Capture the cell that displays the provided text and extract its [x, y] central coordinate. 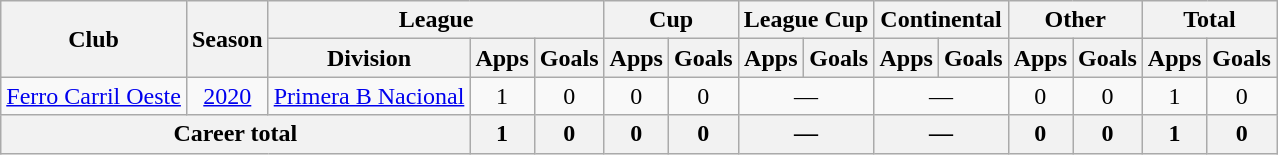
League [436, 20]
Cup [671, 20]
Primera B Nacional [369, 96]
Club [94, 39]
League Cup [806, 20]
Continental [941, 20]
Ferro Carril Oeste [94, 96]
2020 [227, 96]
Other [1075, 20]
Division [369, 58]
Career total [236, 134]
Season [227, 39]
Total [1209, 20]
